Identify which cell holds the provided text, then report its (X, Y) central coordinate. 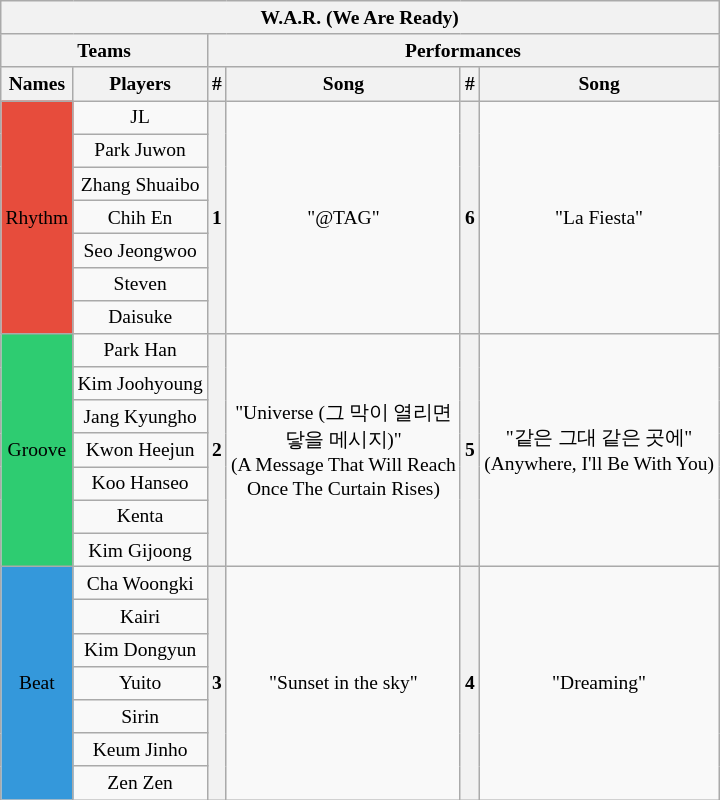
"@TAG" (343, 218)
6 (470, 218)
Kim Joohyoung (140, 384)
Seo Jeongwoo (140, 250)
Kwon Heejun (140, 450)
Teams (104, 50)
Steven (140, 284)
Koo Hanseo (140, 484)
Names (37, 84)
"Sunset in the sky" (343, 684)
Park Juwon (140, 150)
Zhang Shuaibo (140, 184)
Kenta (140, 516)
Sirin (140, 716)
Kairi (140, 616)
Jang Kyungho (140, 416)
5 (470, 450)
Yuito (140, 682)
3 (216, 684)
Players (140, 84)
"La Fiesta" (600, 218)
Cha Woongki (140, 584)
W.A.R. (We Are Ready) (360, 18)
Daisuke (140, 316)
Kim Gijoong (140, 550)
Keum Jinho (140, 750)
4 (470, 684)
1 (216, 218)
Chih En (140, 216)
"같은 그대 같은 곳에" (Anywhere, I'll Be With You) (600, 450)
Kim Dongyun (140, 650)
JL (140, 118)
Groove (37, 450)
"Universe (그 막이 열리면 닿을 메시지)" (A Message That Will Reach Once The Curtain Rises) (343, 450)
Park Han (140, 350)
Rhythm (37, 218)
Beat (37, 684)
Zen Zen (140, 782)
Performances (462, 50)
"Dreaming" (600, 684)
2 (216, 450)
